Detect which cell encompasses the target text, then output its (X, Y) center coordinate. 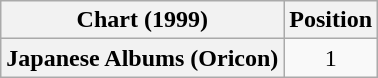
Japanese Albums (Oricon) (142, 58)
Chart (1999) (142, 20)
1 (331, 58)
Position (331, 20)
